Provide the (x, y) coordinate of the cell's center where the given text is located.  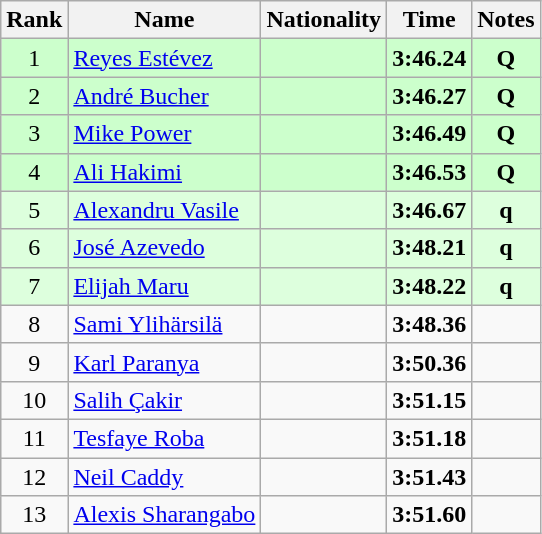
Karl Paranya (164, 362)
3:46.53 (430, 172)
8 (34, 324)
Alexis Sharangabo (164, 515)
3:46.27 (430, 96)
2 (34, 96)
7 (34, 286)
4 (34, 172)
6 (34, 248)
3:48.21 (430, 248)
3 (34, 134)
3:51.18 (430, 438)
Ali Hakimi (164, 172)
3:46.67 (430, 210)
3:51.15 (430, 400)
1 (34, 58)
Nationality (324, 20)
3:48.22 (430, 286)
Neil Caddy (164, 477)
Notes (506, 20)
3:46.24 (430, 58)
Mike Power (164, 134)
3:48.36 (430, 324)
Salih Çakir (164, 400)
Alexandru Vasile (164, 210)
André Bucher (164, 96)
13 (34, 515)
12 (34, 477)
3:46.49 (430, 134)
José Azevedo (164, 248)
Time (430, 20)
10 (34, 400)
3:50.36 (430, 362)
Rank (34, 20)
5 (34, 210)
11 (34, 438)
3:51.43 (430, 477)
Name (164, 20)
Elijah Maru (164, 286)
Sami Ylihärsilä (164, 324)
9 (34, 362)
3:51.60 (430, 515)
Reyes Estévez (164, 58)
Tesfaye Roba (164, 438)
